Pinpoint the cell where the given text exists, returning its [X, Y] midpoint coordinate. 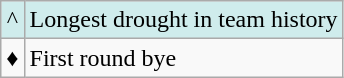
♦ [12, 58]
Longest drought in team history [184, 20]
First round bye [184, 58]
^ [12, 20]
